Detect which cell encompasses the target text, then output its (X, Y) center coordinate. 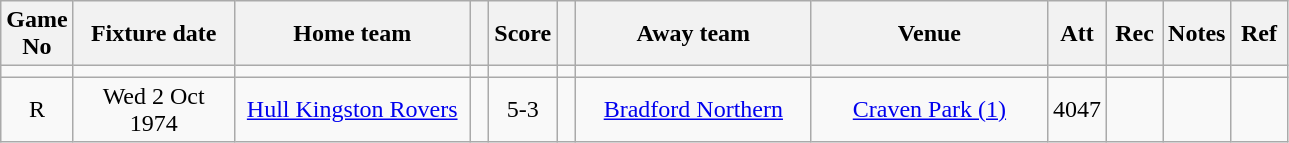
Craven Park (1) (929, 110)
Wed 2 Oct 1974 (154, 110)
Game No (37, 34)
Venue (929, 34)
R (37, 110)
Home team (352, 34)
Notes (1197, 34)
Att (1076, 34)
4047 (1076, 110)
5-3 (523, 110)
Fixture date (154, 34)
Ref (1259, 34)
Away team (693, 34)
Rec (1135, 34)
Score (523, 34)
Bradford Northern (693, 110)
Hull Kingston Rovers (352, 110)
